Output the [x, y] coordinate of the center of the cell containing the given text.  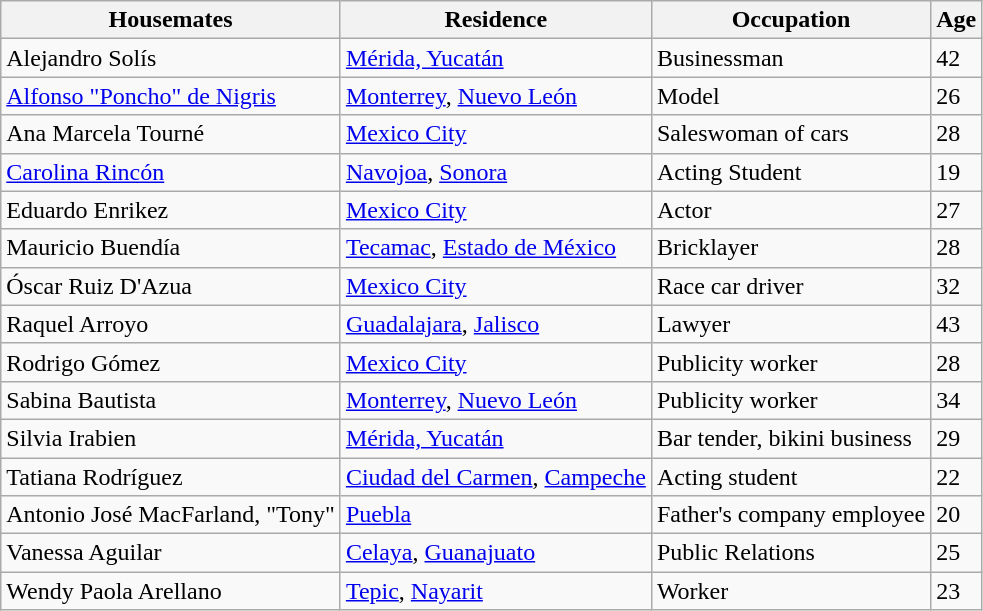
Housemates [171, 20]
27 [956, 210]
Tecamac, Estado de México [496, 248]
Rodrigo Gómez [171, 362]
Navojoa, Sonora [496, 172]
42 [956, 58]
Carolina Rincón [171, 172]
Silvia Irabien [171, 438]
Ana Marcela Tourné [171, 134]
Tatiana Rodríguez [171, 477]
29 [956, 438]
Guadalajara, Jalisco [496, 324]
22 [956, 477]
Puebla [496, 515]
Saleswoman of cars [790, 134]
Alejandro Solís [171, 58]
23 [956, 591]
Bar tender, bikini business [790, 438]
19 [956, 172]
25 [956, 553]
Acting student [790, 477]
26 [956, 96]
Mauricio Buendía [171, 248]
Age [956, 20]
Celaya, Guanajuato [496, 553]
Raquel Arroyo [171, 324]
Father's company employee [790, 515]
34 [956, 400]
Public Relations [790, 553]
32 [956, 286]
43 [956, 324]
Eduardo Enrikez [171, 210]
Wendy Paola Arellano [171, 591]
Antonio José MacFarland, "Tony" [171, 515]
Businessman [790, 58]
20 [956, 515]
Bricklayer [790, 248]
Óscar Ruiz D'Azua [171, 286]
Tepic, Nayarit [496, 591]
Actor [790, 210]
Ciudad del Carmen, Campeche [496, 477]
Race car driver [790, 286]
Worker [790, 591]
Vanessa Aguilar [171, 553]
Alfonso "Poncho" de Nigris [171, 96]
Occupation [790, 20]
Acting Student [790, 172]
Residence [496, 20]
Model [790, 96]
Sabina Bautista [171, 400]
Lawyer [790, 324]
